Scan for the cell matching the given text and deliver its [X, Y] coordinate at center. 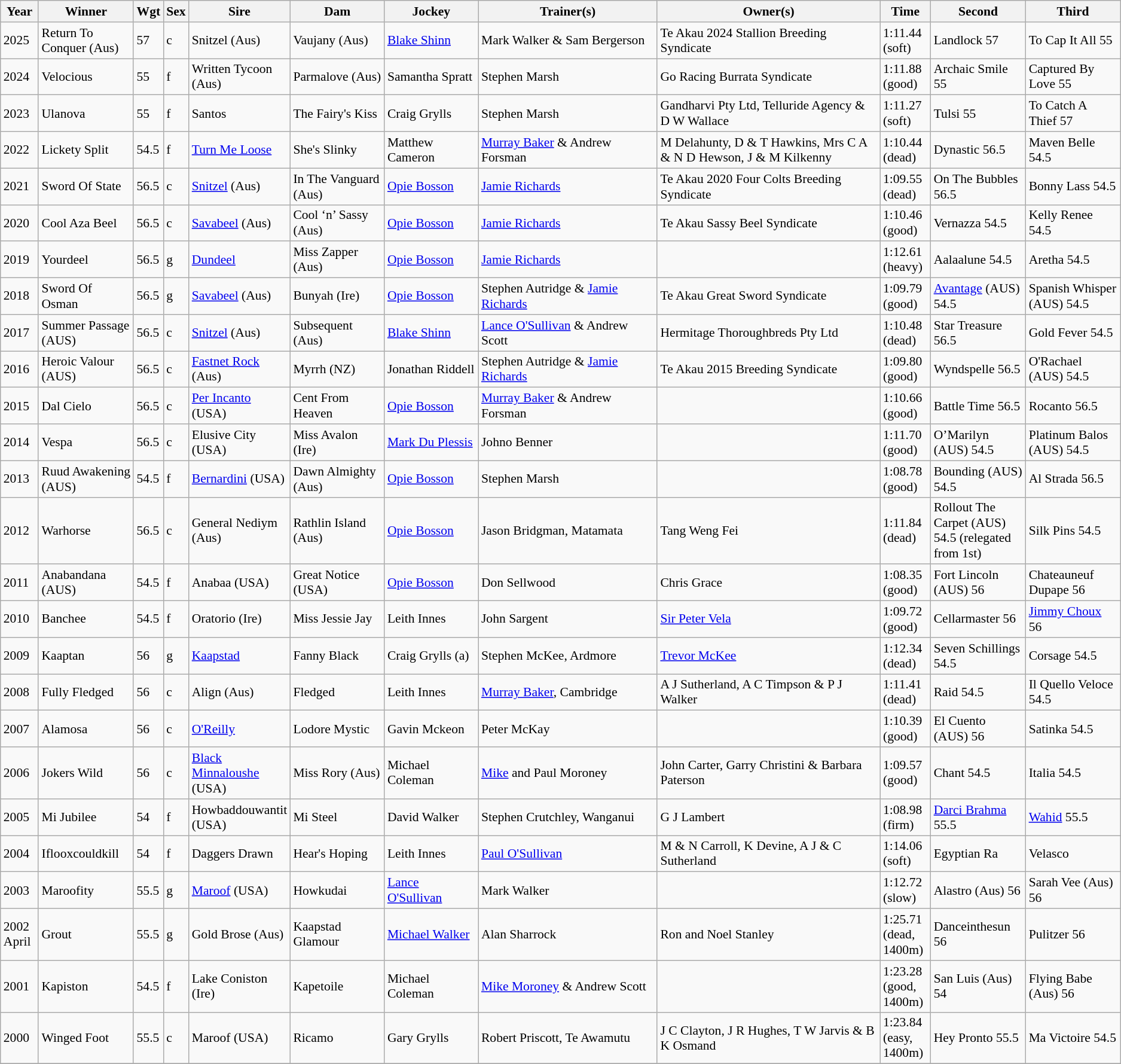
Satinka 54.5 [1073, 728]
Al Strada 56.5 [1073, 478]
Johno Benner [568, 443]
Vespa [86, 443]
1:12.61 (heavy) [905, 260]
1:11.44 (soft) [905, 41]
57 [148, 41]
Year [20, 11]
Kaapstad [240, 656]
Kelly Renee 54.5 [1073, 222]
Trevor McKee [768, 656]
1:08.35 (good) [905, 583]
Santos [240, 114]
Rollout The Carpet (AUS) 54.5 (relegated from 1st) [978, 531]
Dal Cielo [86, 406]
1:11.88 (good) [905, 77]
Mark Du Plessis [432, 443]
Chateauneuf Dupape 56 [1073, 583]
Return To Conquer (Aus) [86, 41]
Craig Grylls (a) [432, 656]
Tang Weng Fei [768, 531]
Fledged [337, 693]
Lickety Split [86, 150]
Vaujany (Aus) [337, 41]
Te Akau Great Sword Syndicate [768, 297]
1:12.34 (dead) [905, 656]
Archaic Smile 55 [978, 77]
Anabaa (USA) [240, 583]
Corsage 54.5 [1073, 656]
Second [978, 11]
Wyndspelle 56.5 [978, 370]
Mark Walker & Sam Bergerson [568, 41]
Landlock 57 [978, 41]
She's Slinky [337, 150]
San Luis (Aus) 54 [978, 987]
Per Incanto (USA) [240, 406]
Sword Of Osman [86, 297]
Great Notice (USA) [337, 583]
Jokers Wild [86, 773]
Rocanto 56.5 [1073, 406]
J C Clayton, J R Hughes, T W Jarvis & B K Osmand [768, 1038]
Kaaptan [86, 656]
John Sargent [568, 620]
M & N Carroll, K Devine, A J & C Sutherland [768, 854]
Matthew Cameron [432, 150]
Parmalove (Aus) [337, 77]
Fort Lincoln (AUS) 56 [978, 583]
Alan Sharrock [568, 934]
Time [905, 11]
To Cap It All 55 [1073, 41]
On The Bubbles 56.5 [978, 187]
Mike and Paul Moroney [568, 773]
1:10.46 (good) [905, 222]
Sword Of State [86, 187]
2021 [20, 187]
Fastnet Rock (Aus) [240, 370]
Cellarmaster 56 [978, 620]
Hear's Hoping [337, 854]
John Carter, Garry Christini & Barbara Paterson [768, 773]
Howbaddouwantit (USA) [240, 817]
Banchee [86, 620]
1:10.48 (dead) [905, 333]
David Walker [432, 817]
Paul O'Sullivan [568, 854]
Wgt [148, 11]
Cool ‘n’ Sassy (Aus) [337, 222]
Gold Fever 54.5 [1073, 333]
Murray Baker, Cambridge [568, 693]
Heroic Valour (AUS) [86, 370]
Turn Me Loose [240, 150]
Dawn Almighty (Aus) [337, 478]
Stephen Crutchley, Wanganui [568, 817]
Stephen McKee, Ardmore [568, 656]
1:09.55 (dead) [905, 187]
Ron and Noel Stanley [768, 934]
1:23.28 (good, 1400m) [905, 987]
Don Sellwood [568, 583]
Align (Aus) [240, 693]
2016 [20, 370]
1:09.57 (good) [905, 773]
Tulsi 55 [978, 114]
Sire [240, 11]
Raid 54.5 [978, 693]
Miss Jessie Jay [337, 620]
Chris Grace [768, 583]
2003 [20, 890]
Platinum Balos (AUS) 54.5 [1073, 443]
G J Lambert [768, 817]
General Nediym (Aus) [240, 531]
El Cuento (AUS) 56 [978, 728]
2023 [20, 114]
Alastro (Aus) 56 [978, 890]
Warhorse [86, 531]
Cool Aza Beel [86, 222]
Flying Babe (Aus) 56 [1073, 987]
Spanish Whisper (AUS) 54.5 [1073, 297]
Mike Moroney & Andrew Scott [568, 987]
Il Quello Veloce 54.5 [1073, 693]
Aretha 54.5 [1073, 260]
Winged Foot [86, 1038]
1:11.84 (dead) [905, 531]
Cent From Heaven [337, 406]
Lake Coniston (Ire) [240, 987]
Sex [176, 11]
Te Akau 2015 Breeding Syndicate [768, 370]
2004 [20, 854]
1:10.44 (dead) [905, 150]
Sir Peter Vela [768, 620]
2007 [20, 728]
1:11.41 (dead) [905, 693]
Ulanova [86, 114]
Robert Priscott, Te Awamutu [568, 1038]
Owner(s) [768, 11]
Kapetoile [337, 987]
2006 [20, 773]
Bunyah (Ire) [337, 297]
Velasco [1073, 854]
O’Marilyn (AUS) 54.5 [978, 443]
Grout [86, 934]
Lance O'Sullivan [432, 890]
O'Reilly [240, 728]
Anabandana (AUS) [86, 583]
Third [1073, 11]
Alamosa [86, 728]
2020 [20, 222]
Daggers Drawn [240, 854]
2025 [20, 41]
Te Akau Sassy Beel Syndicate [768, 222]
Te Akau 2020 Four Colts Breeding Syndicate [768, 187]
1:10.66 (good) [905, 406]
Mi Steel [337, 817]
Gavin Mckeon [432, 728]
Howkudai [337, 890]
Vernazza 54.5 [978, 222]
Oratorio (Ire) [240, 620]
Te Akau 2024 Stallion Breeding Syndicate [768, 41]
Elusive City (USA) [240, 443]
Samantha Spratt [432, 77]
Peter McKay [568, 728]
2001 [20, 987]
Egyptian Ra [978, 854]
Italia 54.5 [1073, 773]
Bonny Lass 54.5 [1073, 187]
Darci Brahma 55.5 [978, 817]
Velocious [86, 77]
Dam [337, 11]
Jimmy Choux 56 [1073, 620]
Aalaalune 54.5 [978, 260]
Pulitzer 56 [1073, 934]
Kaapstad Glamour [337, 934]
Mark Walker [568, 890]
Lodore Mystic [337, 728]
Jockey [432, 11]
M Delahunty, D & T Hawkins, Mrs C A & N D Hewson, J & M Kilkenny [768, 150]
Dundeel [240, 260]
1:12.72 (slow) [905, 890]
Miss Avalon (Ire) [337, 443]
2002 April [20, 934]
Star Treasure 56.5 [978, 333]
A J Sutherland, A C Timpson & P J Walker [768, 693]
To Catch A Thief 57 [1073, 114]
1:14.06 (soft) [905, 854]
Yourdeel [86, 260]
1:08.78 (good) [905, 478]
Lance O'Sullivan & Andrew Scott [568, 333]
1:09.80 (good) [905, 370]
2013 [20, 478]
Sarah Vee (Aus) 56 [1073, 890]
1:25.71 (dead, 1400m) [905, 934]
Mi Jubilee [86, 817]
Wahid 55.5 [1073, 817]
Michael Walker [432, 934]
Winner [86, 11]
2009 [20, 656]
Rathlin Island (Aus) [337, 531]
1:11.27 (soft) [905, 114]
2017 [20, 333]
2008 [20, 693]
Miss Rory (Aus) [337, 773]
Black Minnaloushe (USA) [240, 773]
Maven Belle 54.5 [1073, 150]
Avantage (AUS) 54.5 [978, 297]
2000 [20, 1038]
1:09.72 (good) [905, 620]
Silk Pins 54.5 [1073, 531]
Jason Bridgman, Matamata [568, 531]
Craig Grylls [432, 114]
2022 [20, 150]
2024 [20, 77]
Ruud Awakening (AUS) [86, 478]
Subsequent (Aus) [337, 333]
Jonathan Riddell [432, 370]
Hermitage Thoroughbreds Pty Ltd [768, 333]
1:09.79 (good) [905, 297]
Seven Schillings 54.5 [978, 656]
Gary Grylls [432, 1038]
Hey Pronto 55.5 [978, 1038]
Ma Victoire 54.5 [1073, 1038]
Go Racing Burrata Syndicate [768, 77]
Dynastic 56.5 [978, 150]
1:11.70 (good) [905, 443]
2018 [20, 297]
1:10.39 (good) [905, 728]
2010 [20, 620]
Bernardini (USA) [240, 478]
Summer Passage (AUS) [86, 333]
Kapiston [86, 987]
Fanny Black [337, 656]
Miss Zapper (Aus) [337, 260]
2012 [20, 531]
2011 [20, 583]
Maroofity [86, 890]
Fully Fledged [86, 693]
Trainer(s) [568, 11]
Iflooxcouldkill [86, 854]
Myrrh (NZ) [337, 370]
2005 [20, 817]
2015 [20, 406]
Bounding (AUS) 54.5 [978, 478]
Chant 54.5 [978, 773]
Written Tycoon (Aus) [240, 77]
Gold Brose (Aus) [240, 934]
The Fairy's Kiss [337, 114]
In The Vanguard (Aus) [337, 187]
2014 [20, 443]
Battle Time 56.5 [978, 406]
1:23.84 (easy, 1400m) [905, 1038]
Captured By Love 55 [1073, 77]
Ricamo [337, 1038]
1:08.98 (firm) [905, 817]
O'Rachael (AUS) 54.5 [1073, 370]
Gandharvi Pty Ltd, Telluride Agency & D W Wallace [768, 114]
2019 [20, 260]
Danceinthesun 56 [978, 934]
